From the cell containing the given text, extract its center point as [X, Y] coordinate. 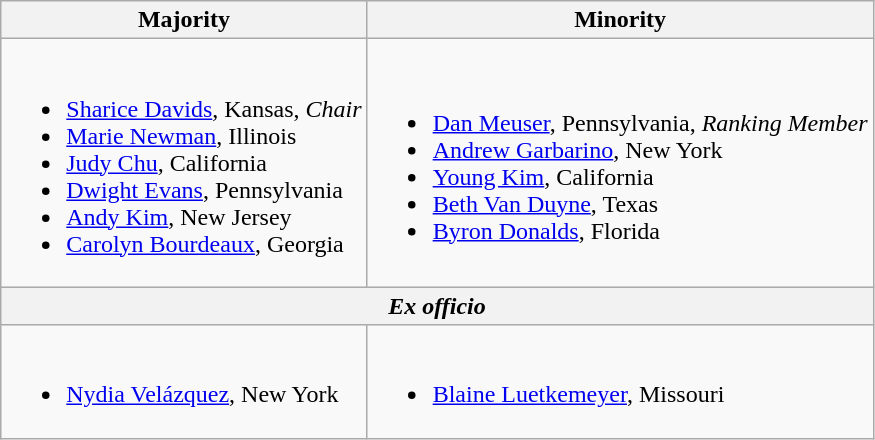
Sharice Davids, Kansas, ChairMarie Newman, IllinoisJudy Chu, CaliforniaDwight Evans, PennsylvaniaAndy Kim, New JerseyCarolyn Bourdeaux, Georgia [184, 163]
Dan Meuser, Pennsylvania, Ranking MemberAndrew Garbarino, New YorkYoung Kim, CaliforniaBeth Van Duyne, TexasByron Donalds, Florida [620, 163]
Nydia Velázquez, New York [184, 382]
Minority [620, 20]
Ex officio [437, 306]
Blaine Luetkemeyer, Missouri [620, 382]
Majority [184, 20]
